Provide the (X, Y) coordinate of the cell's center where the given text is located.  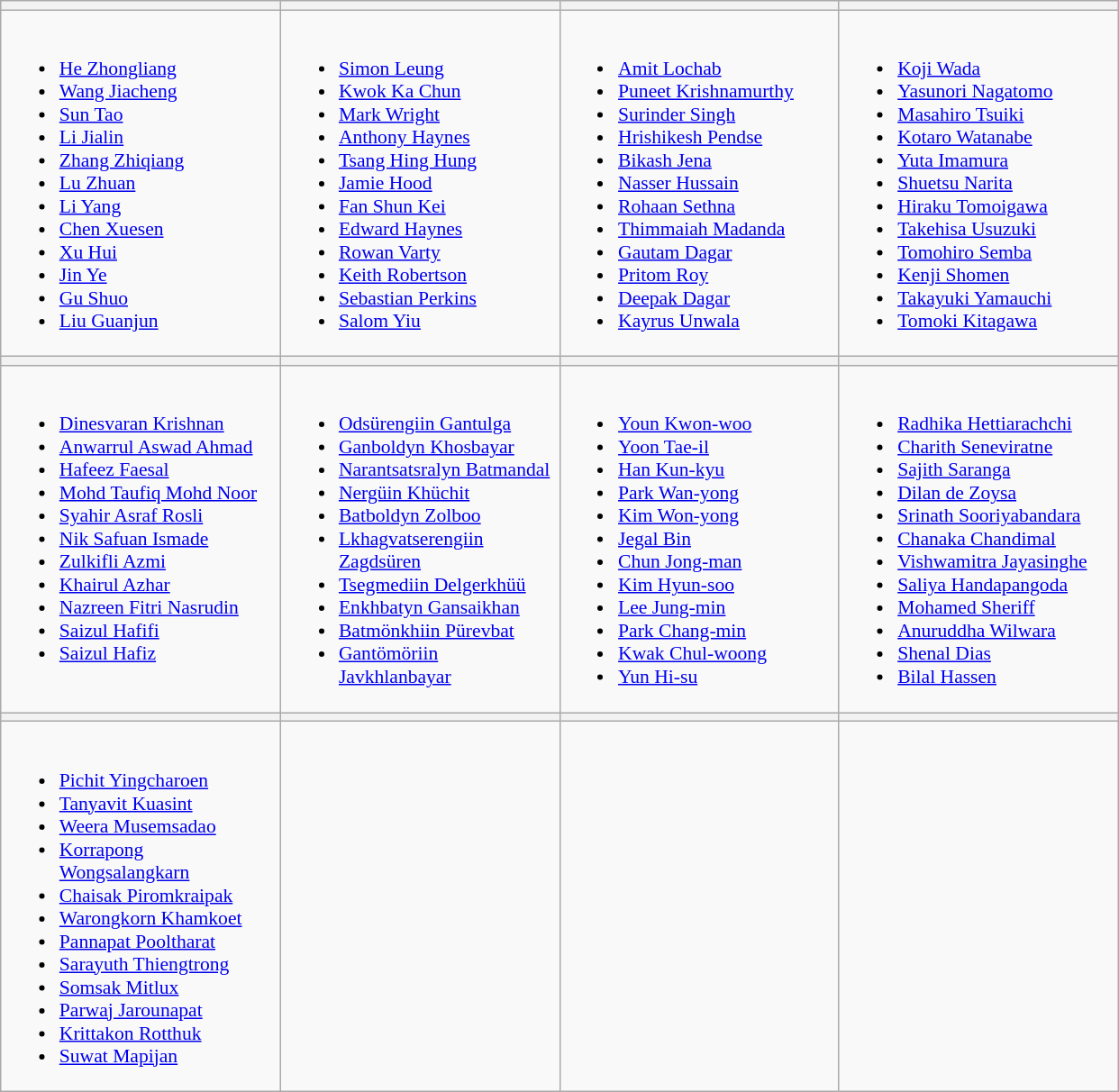
Youn Kwon-wooYoon Tae-ilHan Kun-kyuPark Wan-yongKim Won-yongJegal BinChun Jong-manKim Hyun-sooLee Jung-minPark Chang-minKwak Chul-woongYun Hi-su (699, 539)
He ZhongliangWang JiachengSun TaoLi JialinZhang ZhiqiangLu ZhuanLi YangChen XuesenXu HuiJin YeGu ShuoLiu Guanjun (141, 184)
